Return [x, y] of the center of cell containing provided text 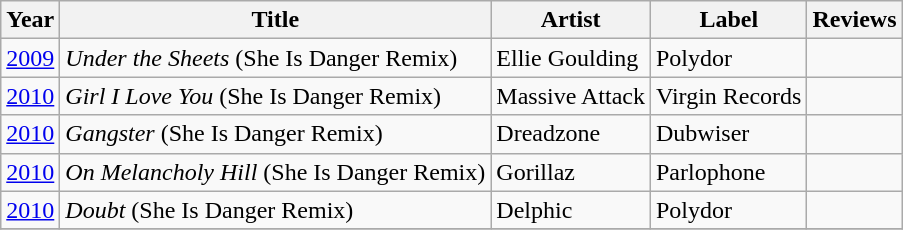
Virgin Records [728, 96]
Gangster (She Is Danger Remix) [276, 134]
On Melancholy Hill (She Is Danger Remix) [276, 172]
Label [728, 20]
Dreadzone [571, 134]
Title [276, 20]
Under the Sheets (She Is Danger Remix) [276, 58]
Parlophone [728, 172]
Girl I Love You (She Is Danger Remix) [276, 96]
Year [30, 20]
Ellie Goulding [571, 58]
Gorillaz [571, 172]
Delphic [571, 210]
2009 [30, 58]
Reviews [854, 20]
Artist [571, 20]
Dubwiser [728, 134]
Doubt (She Is Danger Remix) [276, 210]
Massive Attack [571, 96]
